For the text-containing cell, return its midpoint in (X, Y) coordinate format. 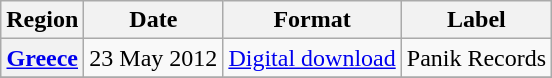
Digital download (312, 58)
Greece (42, 58)
Panik Records (476, 58)
23 May 2012 (154, 58)
Region (42, 20)
Label (476, 20)
Format (312, 20)
Date (154, 20)
